Extract the (x, y) coordinate from the center of the cell holding the provided text.  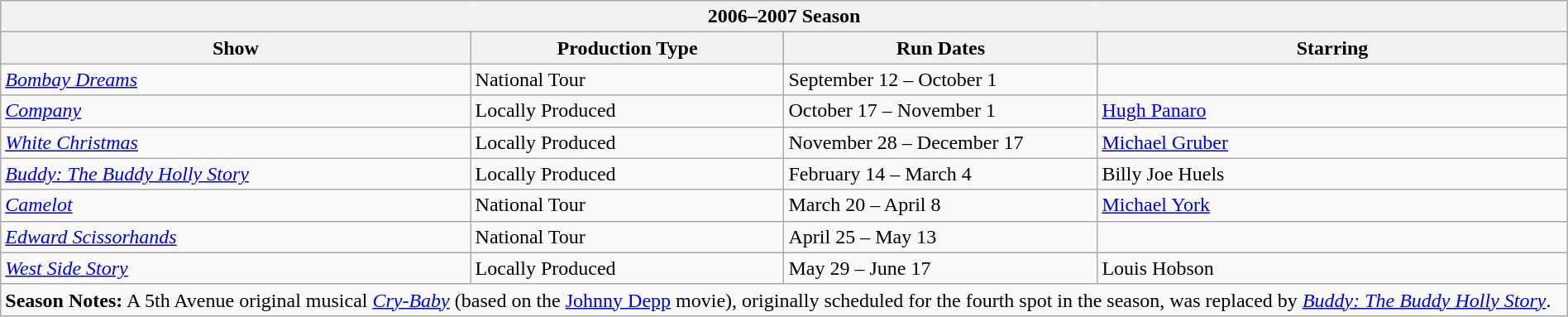
Starring (1332, 48)
2006–2007 Season (784, 17)
October 17 – November 1 (941, 111)
Buddy: The Buddy Holly Story (236, 174)
Production Type (627, 48)
April 25 – May 13 (941, 237)
February 14 – March 4 (941, 174)
Billy Joe Huels (1332, 174)
Run Dates (941, 48)
Edward Scissorhands (236, 237)
November 28 – December 17 (941, 142)
White Christmas (236, 142)
West Side Story (236, 268)
May 29 – June 17 (941, 268)
Hugh Panaro (1332, 111)
Louis Hobson (1332, 268)
Michael York (1332, 205)
Camelot (236, 205)
Company (236, 111)
September 12 – October 1 (941, 79)
Bombay Dreams (236, 79)
Michael Gruber (1332, 142)
March 20 – April 8 (941, 205)
Show (236, 48)
